Capture the cell that displays the provided text and extract its (X, Y) central coordinate. 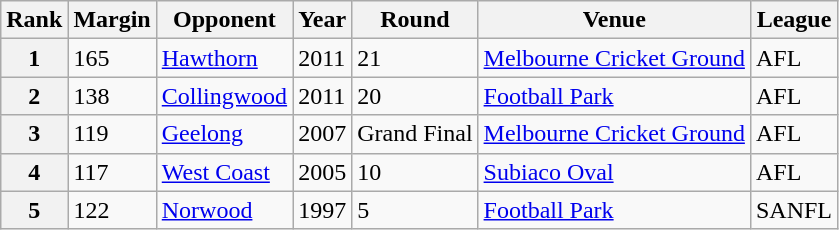
Norwood (224, 210)
Opponent (224, 20)
1 (34, 58)
Venue (614, 20)
Grand Final (415, 134)
138 (112, 96)
Geelong (224, 134)
Hawthorn (224, 58)
21 (415, 58)
Year (322, 20)
Margin (112, 20)
Rank (34, 20)
117 (112, 172)
Collingwood (224, 96)
3 (34, 134)
SANFL (794, 210)
10 (415, 172)
2005 (322, 172)
1997 (322, 210)
122 (112, 210)
League (794, 20)
Subiaco Oval (614, 172)
2 (34, 96)
165 (112, 58)
2007 (322, 134)
Round (415, 20)
20 (415, 96)
119 (112, 134)
4 (34, 172)
West Coast (224, 172)
